Detect which cell encompasses the target text, then output its [X, Y] center coordinate. 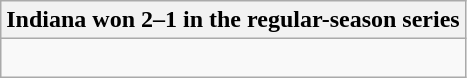
Indiana won 2–1 in the regular-season series [233, 20]
